From the cell containing the given text, extract its center point as [x, y] coordinate. 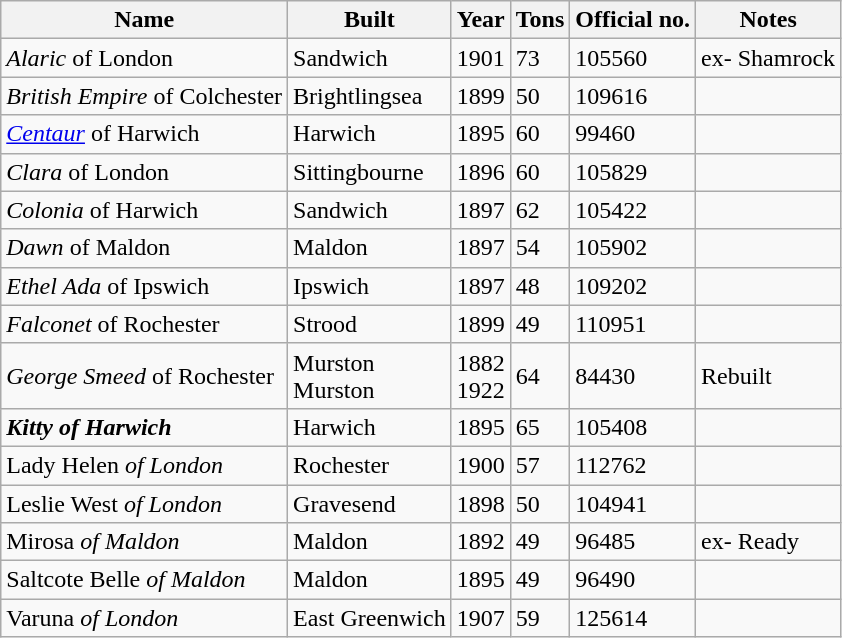
Year [480, 20]
105902 [633, 248]
Mirosa of Maldon [144, 542]
Dawn of Maldon [144, 248]
ex- Ready [768, 542]
Centaur of Harwich [144, 134]
Alaric of London [144, 58]
57 [540, 465]
59 [540, 618]
105408 [633, 427]
East Greenwich [370, 618]
1900 [480, 465]
MurstonMurston [370, 376]
Brightlingsea [370, 96]
110951 [633, 324]
18821922 [480, 376]
Ipswich [370, 286]
109202 [633, 286]
Gravesend [370, 503]
Falconet of Rochester [144, 324]
84430 [633, 376]
1901 [480, 58]
105829 [633, 172]
105560 [633, 58]
George Smeed of Rochester [144, 376]
109616 [633, 96]
Notes [768, 20]
British Empire of Colchester [144, 96]
62 [540, 210]
Colonia of Harwich [144, 210]
ex- Shamrock [768, 58]
73 [540, 58]
65 [540, 427]
1898 [480, 503]
112762 [633, 465]
64 [540, 376]
Varuna of London [144, 618]
54 [540, 248]
Sittingbourne [370, 172]
105422 [633, 210]
104941 [633, 503]
96490 [633, 580]
Lady Helen of London [144, 465]
Clara of London [144, 172]
Official no. [633, 20]
Strood [370, 324]
125614 [633, 618]
Tons [540, 20]
Built [370, 20]
96485 [633, 542]
99460 [633, 134]
1892 [480, 542]
Kitty of Harwich [144, 427]
Name [144, 20]
Leslie West of London [144, 503]
Ethel Ada of Ipswich [144, 286]
Rebuilt [768, 376]
Saltcote Belle of Maldon [144, 580]
1907 [480, 618]
1896 [480, 172]
Rochester [370, 465]
48 [540, 286]
